Pinpoint the cell where the given text exists, returning its (X, Y) midpoint coordinate. 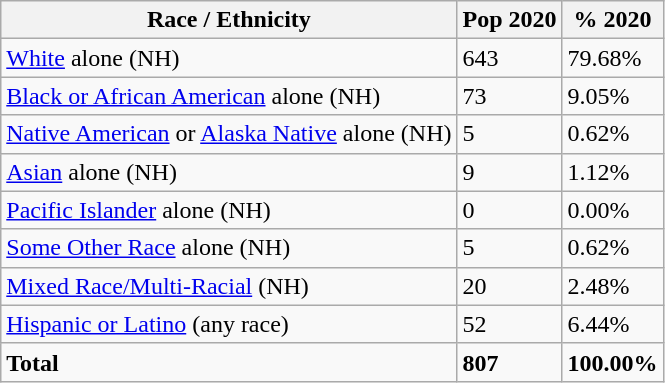
Hispanic or Latino (any race) (229, 324)
Race / Ethnicity (229, 20)
0.00% (612, 210)
52 (510, 324)
9 (510, 172)
Black or African American alone (NH) (229, 96)
Total (229, 362)
100.00% (612, 362)
Asian alone (NH) (229, 172)
9.05% (612, 96)
6.44% (612, 324)
2.48% (612, 286)
White alone (NH) (229, 58)
Some Other Race alone (NH) (229, 248)
% 2020 (612, 20)
0 (510, 210)
79.68% (612, 58)
Pop 2020 (510, 20)
643 (510, 58)
Pacific Islander alone (NH) (229, 210)
Native American or Alaska Native alone (NH) (229, 134)
73 (510, 96)
Mixed Race/Multi-Racial (NH) (229, 286)
807 (510, 362)
20 (510, 286)
1.12% (612, 172)
